Scan for the cell matching the given text and deliver its [X, Y] coordinate at center. 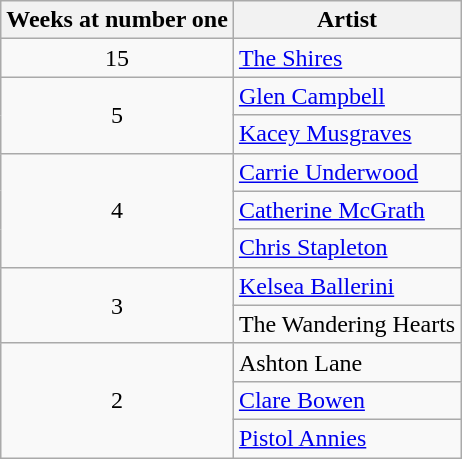
Carrie Underwood [346, 172]
The Wandering Hearts [346, 324]
Weeks at number one [118, 20]
Chris Stapleton [346, 248]
Glen Campbell [346, 96]
Ashton Lane [346, 362]
3 [118, 305]
Kacey Musgraves [346, 134]
15 [118, 58]
Kelsea Ballerini [346, 286]
Pistol Annies [346, 438]
The Shires [346, 58]
Clare Bowen [346, 400]
5 [118, 115]
2 [118, 400]
Artist [346, 20]
Catherine McGrath [346, 210]
4 [118, 210]
